Detect which cell encompasses the target text, then output its (x, y) center coordinate. 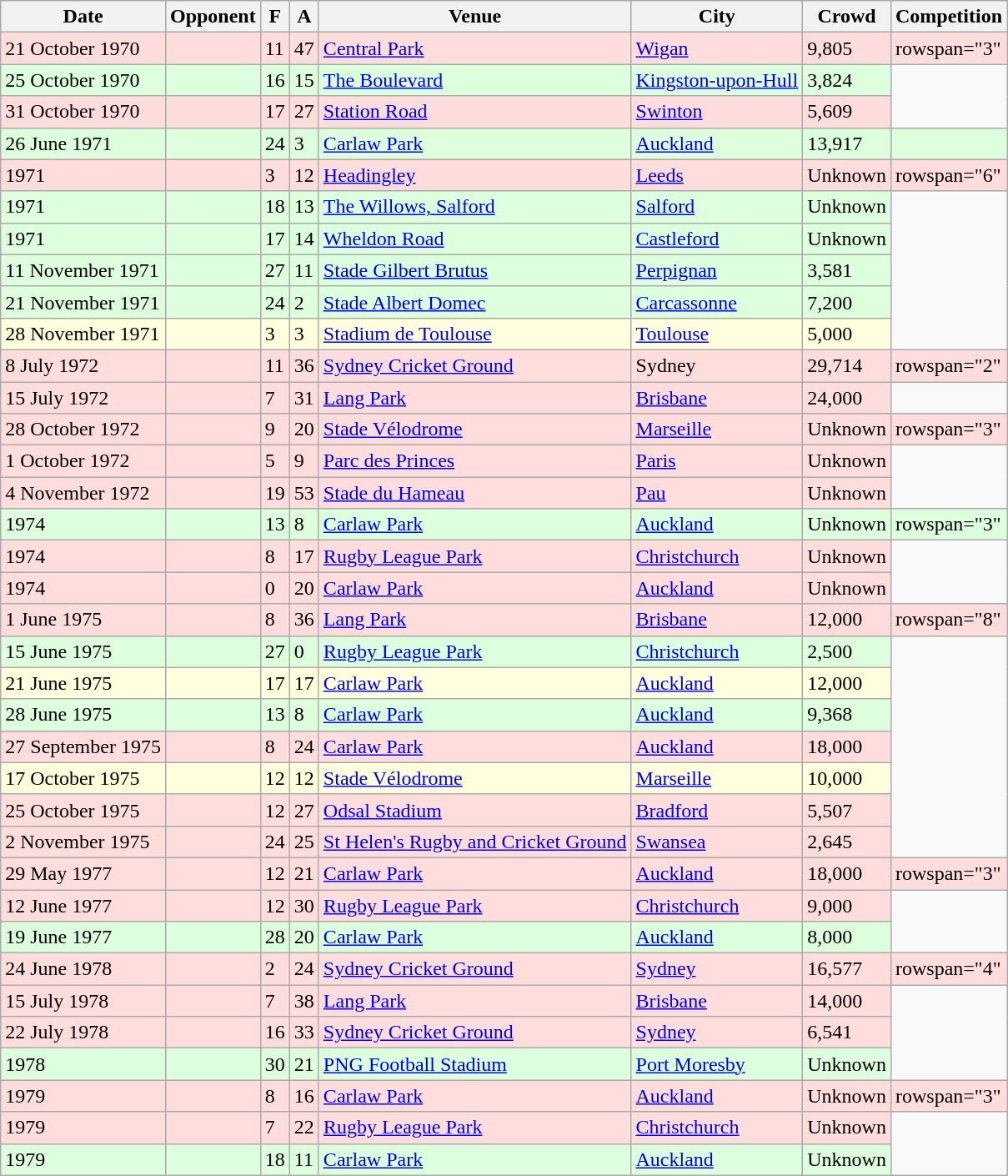
1978 (83, 1064)
Bradford (717, 810)
26 June 1971 (83, 143)
rowspan="2" (949, 365)
Central Park (475, 48)
Swansea (717, 842)
Odsal Stadium (475, 810)
12 June 1977 (83, 905)
15 July 1978 (83, 1001)
A (303, 17)
21 October 1970 (83, 48)
31 October 1970 (83, 112)
Stade Gilbert Brutus (475, 270)
Crowd (847, 17)
The Willows, Salford (475, 207)
Toulouse (717, 334)
Pau (717, 493)
Port Moresby (717, 1064)
21 November 1971 (83, 302)
Stadium de Toulouse (475, 334)
28 (275, 937)
rowspan="4" (949, 969)
10,000 (847, 778)
3,581 (847, 270)
47 (303, 48)
Venue (475, 17)
Salford (717, 207)
16,577 (847, 969)
rowspan="6" (949, 175)
Stade du Hameau (475, 493)
33 (303, 1033)
Parc des Princes (475, 461)
St Helen's Rugby and Cricket Ground (475, 842)
Kingston-upon-Hull (717, 80)
24,000 (847, 398)
19 June 1977 (83, 937)
15 July 1972 (83, 398)
17 October 1975 (83, 778)
Perpignan (717, 270)
29,714 (847, 365)
27 September 1975 (83, 746)
PNG Football Stadium (475, 1064)
Castleford (717, 239)
Leeds (717, 175)
1 June 1975 (83, 620)
28 October 1972 (83, 430)
rowspan="8" (949, 620)
25 (303, 842)
15 (303, 80)
7,200 (847, 302)
9,805 (847, 48)
5,507 (847, 810)
3,824 (847, 80)
Opponent (213, 17)
5,000 (847, 334)
21 June 1975 (83, 683)
6,541 (847, 1033)
City (717, 17)
Carcassonne (717, 302)
8,000 (847, 937)
Wheldon Road (475, 239)
5,609 (847, 112)
24 June 1978 (83, 969)
5 (275, 461)
25 October 1970 (83, 80)
The Boulevard (475, 80)
F (275, 17)
1 October 1972 (83, 461)
53 (303, 493)
2,500 (847, 651)
Competition (949, 17)
Paris (717, 461)
Station Road (475, 112)
22 (303, 1128)
14 (303, 239)
9,368 (847, 715)
19 (275, 493)
29 May 1977 (83, 873)
2 November 1975 (83, 842)
Wigan (717, 48)
28 November 1971 (83, 334)
Stade Albert Domec (475, 302)
14,000 (847, 1001)
Headingley (475, 175)
8 July 1972 (83, 365)
4 November 1972 (83, 493)
22 July 1978 (83, 1033)
2,645 (847, 842)
28 June 1975 (83, 715)
31 (303, 398)
Date (83, 17)
9,000 (847, 905)
25 October 1975 (83, 810)
38 (303, 1001)
15 June 1975 (83, 651)
13,917 (847, 143)
11 November 1971 (83, 270)
Swinton (717, 112)
